From the cell containing the given text, extract its center point as [x, y] coordinate. 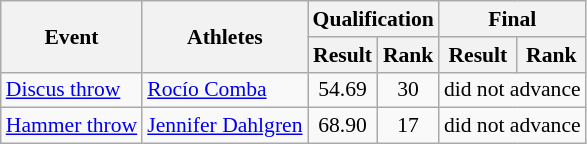
Jennifer Dahlgren [224, 126]
17 [408, 126]
Athletes [224, 36]
54.69 [343, 90]
Discus throw [72, 90]
Hammer throw [72, 126]
68.90 [343, 126]
Rocío Comba [224, 90]
Event [72, 36]
30 [408, 90]
Final [512, 19]
Qualification [374, 19]
